Scan for the cell matching the given text and deliver its [x, y] coordinate at center. 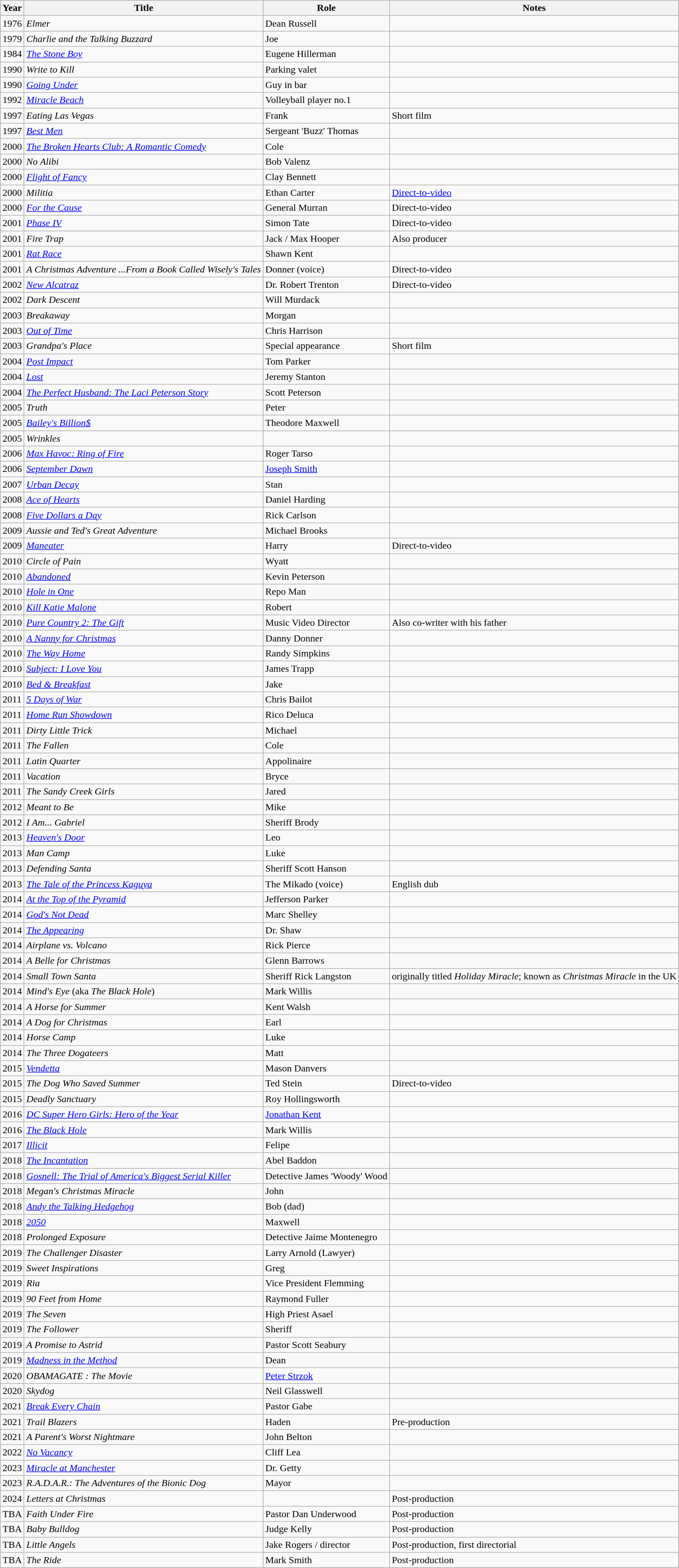
Abel Baddon [326, 1160]
Scott Peterson [326, 392]
originally titled Holiday Miracle; known as Christmas Miracle in the UK [534, 976]
Bed & Breakfast [144, 684]
God's Not Dead [144, 914]
A Promise to Astrid [144, 1345]
A Parent's Worst Nightmare [144, 1437]
The Challenger Disaster [144, 1253]
Trail Blazers [144, 1421]
Maneater [144, 546]
Joseph Smith [326, 469]
Miracle Beach [144, 100]
The Tale of the Princess Kaguya [144, 884]
Dark Descent [144, 300]
DC Super Hero Girls: Hero of the Year [144, 1114]
Mason Danvers [326, 1068]
The Incantation [144, 1160]
Hole in One [144, 592]
Max Havoc: Ring of Fire [144, 454]
Michael [326, 730]
Rick Carlson [326, 515]
Judge Kelly [326, 1529]
Kill Katie Malone [144, 607]
Sheriff Scott Hanson [326, 868]
Faith Under Fire [144, 1514]
Pastor Gabe [326, 1406]
Little Angels [144, 1545]
Chris Bailot [326, 700]
Joe [326, 39]
Letters at Christmas [144, 1499]
Vendetta [144, 1068]
90 Feet from Home [144, 1299]
Small Town Santa [144, 976]
Also producer [534, 239]
John [326, 1191]
Peter Strzok [326, 1375]
Airplane vs. Volcano [144, 945]
1992 [12, 100]
Pastor Dan Underwood [326, 1514]
The Seven [144, 1314]
The Fallen [144, 746]
No Alibi [144, 161]
The Mikado (voice) [326, 884]
1976 [12, 23]
Jonathan Kent [326, 1114]
Mark Smith [326, 1560]
Pure Country 2: The Gift [144, 623]
Phase IV [144, 223]
Wyatt [326, 561]
Dr. Robert Trenton [326, 285]
Grandpa's Place [144, 346]
Write to Kill [144, 69]
Volleyball player no.1 [326, 100]
Bob (dad) [326, 1207]
Madness in the Method [144, 1360]
Megan's Christmas Miracle [144, 1191]
Urban Decay [144, 484]
Appolinaire [326, 761]
Jefferson Parker [326, 899]
Title [144, 8]
Jake Rogers / director [326, 1545]
Bob Valenz [326, 161]
At the Top of the Pyramid [144, 899]
Break Every Chain [144, 1406]
2007 [12, 484]
Cliff Lea [326, 1453]
Randy Simpkins [326, 653]
Shawn Kent [326, 254]
Tom Parker [326, 361]
Year [12, 8]
Sheriff Rick Langston [326, 976]
Dr. Shaw [326, 930]
Sweet Inspirations [144, 1268]
Rat Race [144, 254]
The Broken Hearts Club: A Romantic Comedy [144, 146]
Militia [144, 193]
Man Camp [144, 853]
1979 [12, 39]
Pre-production [534, 1421]
A Christmas Adventure ...From a Book Called Wisely's Tales [144, 269]
1984 [12, 54]
Pastor Scott Seabury [326, 1345]
The Stone Boy [144, 54]
Flight of Fancy [144, 177]
Meant to Be [144, 807]
Bailey's Billion$ [144, 423]
Wrinkles [144, 438]
Greg [326, 1268]
Mike [326, 807]
Ted Stein [326, 1084]
Maxwell [326, 1222]
The Ride [144, 1560]
A Nanny for Christmas [144, 638]
Baby Bulldog [144, 1529]
Ace of Hearts [144, 500]
Dirty Little Trick [144, 730]
Daniel Harding [326, 500]
Breakaway [144, 315]
Sheriff Brody [326, 822]
Miracle at Manchester [144, 1468]
Roger Tarso [326, 454]
Jack / Max Hooper [326, 239]
Dean [326, 1360]
No Vacancy [144, 1453]
For the Cause [144, 208]
Prolonged Exposure [144, 1237]
Post-production, first directorial [534, 1545]
Ethan Carter [326, 193]
Frank [326, 115]
Bryce [326, 776]
Detective Jaime Montenegro [326, 1237]
Simon Tate [326, 223]
Jeremy Stanton [326, 377]
Eating Las Vegas [144, 115]
Felipe [326, 1145]
The Dog Who Saved Summer [144, 1084]
A Dog for Christmas [144, 1022]
Ria [144, 1283]
Role [326, 8]
Glenn Barrows [326, 961]
The Three Dogateers [144, 1053]
Detective James 'Woody' Wood [326, 1176]
Roy Hollingsworth [326, 1099]
Charlie and the Talking Buzzard [144, 39]
Clay Bennett [326, 177]
Eugene Hillerman [326, 54]
Gosnell: The Trial of America's Biggest Serial Killer [144, 1176]
Neil Glasswell [326, 1391]
Circle of Pain [144, 561]
Fire Trap [144, 239]
Robert [326, 607]
R.A.D.A.R.: The Adventures of the Bionic Dog [144, 1483]
Music Video Director [326, 623]
English dub [534, 884]
Dean Russell [326, 23]
Rick Pierce [326, 945]
Vacation [144, 776]
Best Men [144, 131]
John Belton [326, 1437]
Earl [326, 1022]
High Priest Asael [326, 1314]
Five Dollars a Day [144, 515]
The Sandy Creek Girls [144, 792]
Morgan [326, 315]
OBAMAGATE : The Movie [144, 1375]
James Trapp [326, 669]
Marc Shelley [326, 914]
Out of Time [144, 331]
2017 [12, 1145]
Going Under [144, 85]
Larry Arnold (Lawyer) [326, 1253]
Notes [534, 8]
General Murran [326, 208]
Danny Donner [326, 638]
Sheriff [326, 1329]
Andy the Talking Hedgehog [144, 1207]
Jared [326, 792]
Special appearance [326, 346]
Also co-writer with his father [534, 623]
The Black Hole [144, 1130]
Peter [326, 407]
Elmer [144, 23]
Jake [326, 684]
Mind's Eye (aka The Black Hole) [144, 992]
A Horse for Summer [144, 1007]
Haden [326, 1421]
Latin Quarter [144, 761]
Home Run Showdown [144, 715]
Harry [326, 546]
Skydog [144, 1391]
2050 [144, 1222]
Michael Brooks [326, 530]
Heaven's Door [144, 838]
Parking valet [326, 69]
Defending Santa [144, 868]
Vice President Flemming [326, 1283]
5 Days of War [144, 700]
A Belle for Christmas [144, 961]
Deadly Sanctuary [144, 1099]
Aussie and Ted's Great Adventure [144, 530]
Kevin Peterson [326, 576]
The Appearing [144, 930]
New Alcatraz [144, 285]
Repo Man [326, 592]
The Perfect Husband: The Laci Peterson Story [144, 392]
Horse Camp [144, 1038]
2022 [12, 1453]
Kent Walsh [326, 1007]
I Am... Gabriel [144, 822]
Post Impact [144, 361]
Chris Harrison [326, 331]
Truth [144, 407]
Will Murdack [326, 300]
Guy in bar [326, 85]
Mayor [326, 1483]
Leo [326, 838]
September Dawn [144, 469]
Dr. Getty [326, 1468]
The Follower [144, 1329]
Lost [144, 377]
2024 [12, 1499]
Abandoned [144, 576]
Raymond Fuller [326, 1299]
Sergeant 'Buzz' Thomas [326, 131]
Theodore Maxwell [326, 423]
Illicit [144, 1145]
Stan [326, 484]
Subject: I Love You [144, 669]
Donner (voice) [326, 269]
Matt [326, 1053]
The Way Home [144, 653]
Rico Deluca [326, 715]
